Detect which cell encompasses the target text, then output its (X, Y) center coordinate. 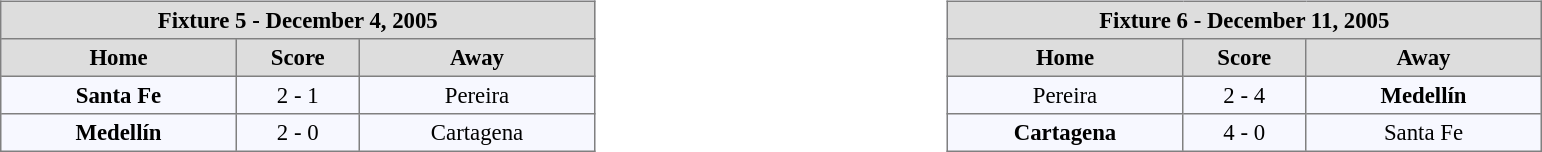
Fixture 5 - December 4, 2005 (298, 20)
4 - 0 (1244, 133)
Fixture 6 - December 11, 2005 (1244, 20)
2 - 4 (1244, 95)
2 - 1 (298, 95)
2 - 0 (298, 133)
